Determine the [x, y] coordinate at the center of the cell enclosing the given text.  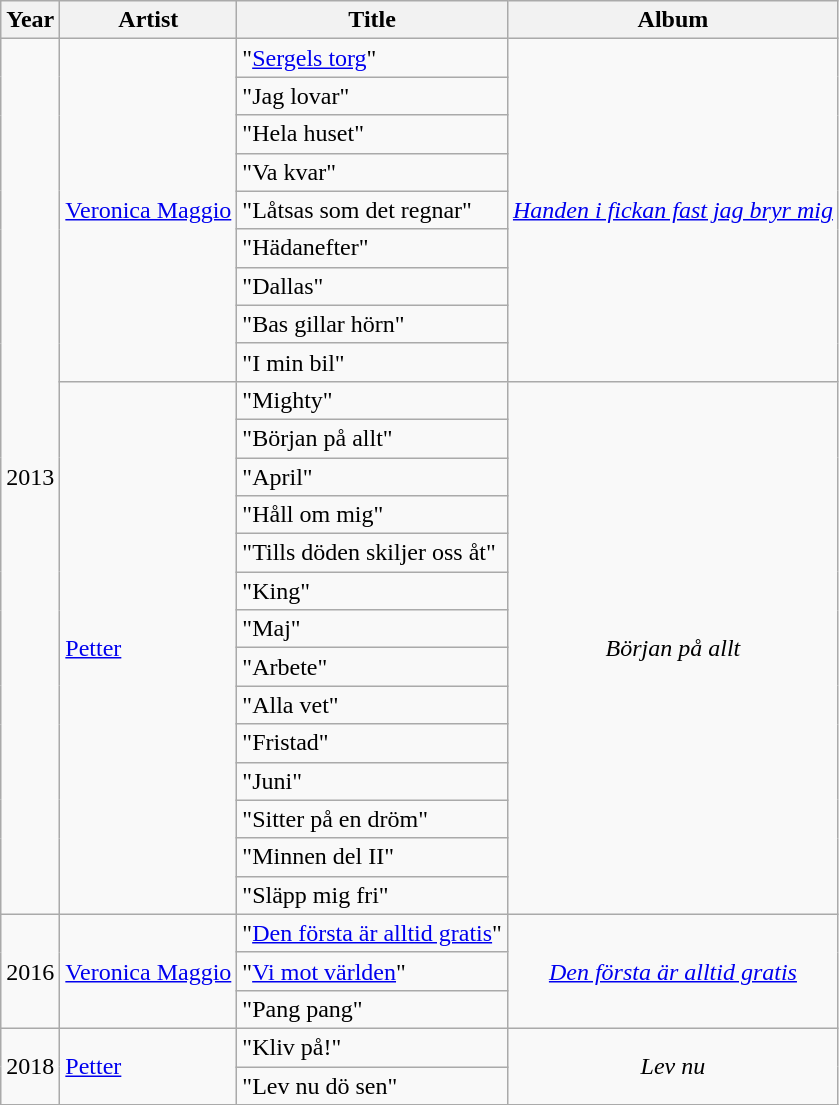
"King" [372, 591]
"Den första är alltid gratis" [372, 933]
2018 [30, 1066]
Den första är alltid gratis [672, 971]
"Vi mot världen" [372, 971]
"Kliv på!" [372, 1047]
"I min bil" [372, 362]
"Lev nu dö sen" [372, 1085]
"Hädanefter" [372, 248]
"Alla vet" [372, 705]
"Juni" [372, 781]
"Hela huset" [372, 134]
"Håll om mig" [372, 515]
"Sergels torg" [372, 58]
Year [30, 20]
"Jag lovar" [372, 96]
"Pang pang" [372, 1009]
"Början på allt" [372, 438]
"April" [372, 477]
"Va kvar" [372, 172]
Artist [148, 20]
"Dallas" [372, 286]
Början på allt [672, 648]
2016 [30, 971]
"Bas gillar hörn" [372, 324]
"Maj" [372, 629]
"Sitter på en dröm" [372, 819]
"Fristad" [372, 743]
Title [372, 20]
"Släpp mig fri" [372, 895]
Album [672, 20]
"Mighty" [372, 400]
Handen i fickan fast jag bryr mig [672, 210]
"Arbete" [372, 667]
2013 [30, 476]
"Tills döden skiljer oss åt" [372, 553]
"Låtsas som det regnar" [372, 210]
"Minnen del II" [372, 857]
Lev nu [672, 1066]
